From the cell containing the given text, extract its center point as (x, y) coordinate. 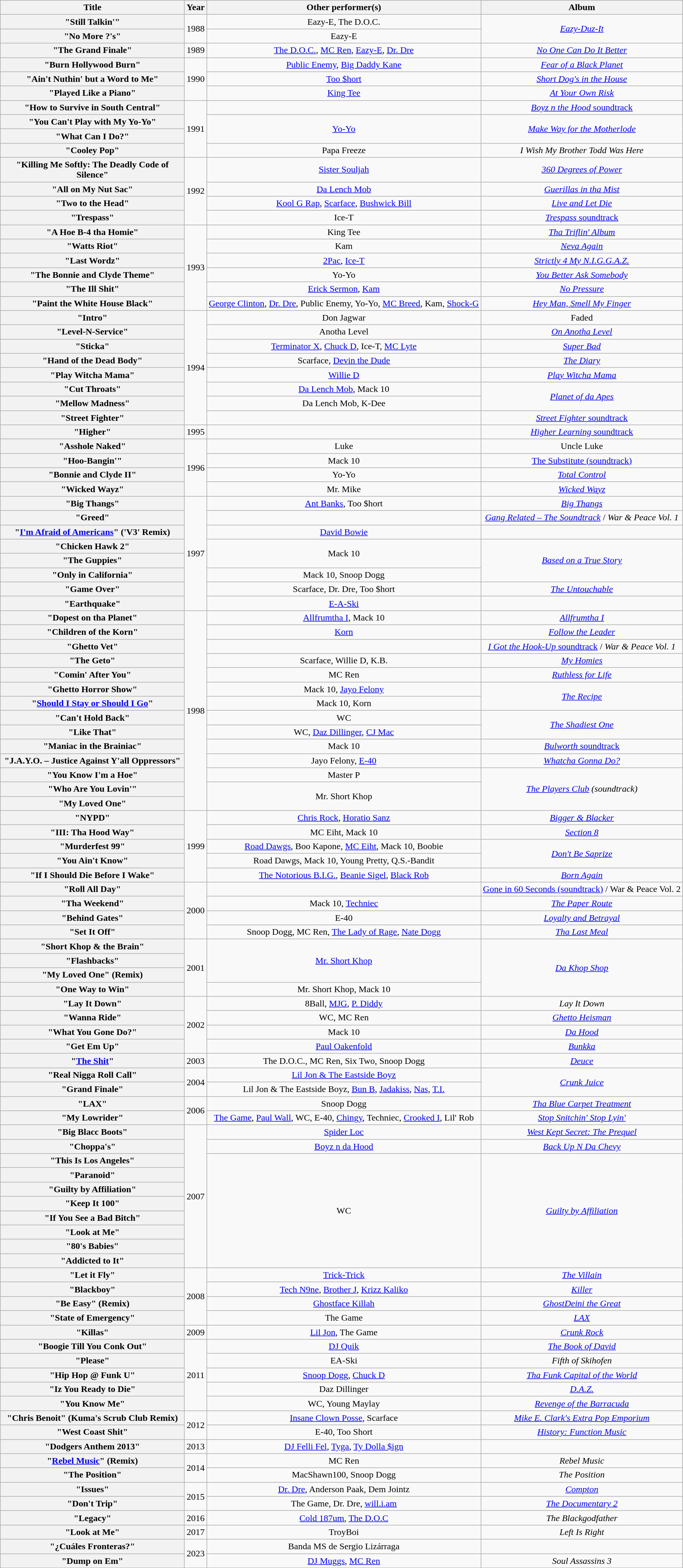
2009 (196, 1332)
1992 (196, 191)
Ice-T (344, 218)
Anotha Level (344, 332)
Mack 10, Snoop Dogg (344, 575)
"Rebel Music" (Remix) (92, 1461)
Scarface, Dr. Dre, Too $hort (344, 589)
The Players Club (soundtrack) (582, 789)
2001 (196, 968)
Ghetto Heisman (582, 1018)
"Be Easy" (Remix) (92, 1303)
Live and Let Die (582, 203)
"You Can't Play with My Yo-Yo" (92, 122)
"A Hoe B-4 tha Homie" (92, 232)
"Real Nigga Roll Call" (92, 1075)
"Blackboy" (92, 1289)
The D.O.C., MC Ren, Eazy-E, Dr. Dre (344, 50)
D.A.Z. (582, 1389)
"Mellow Madness" (92, 403)
Short Dog's in the House (582, 79)
Compton (582, 1489)
"Wicked Wayz" (92, 489)
1998 (196, 710)
2003 (196, 1060)
"Dodgers Anthem 2013" (92, 1446)
Trick-Trick (344, 1275)
"Dopest on tha Planet" (92, 618)
"Hoo-Bangin'" (92, 461)
"Killas" (92, 1332)
Tha Funk Capital of the World (582, 1375)
"80's Babies" (92, 1246)
David Bowie (344, 532)
"Level-N-Service" (92, 332)
Road Dawgs, Boo Kapone, MC Eiht, Mack 10, Boobie (344, 846)
"The Ill Shit" (92, 289)
"Only in California" (92, 575)
"Murderfest 99" (92, 846)
Jayo Felony, E-40 (344, 761)
No One Can Do It Better (582, 50)
"What Can I Do?" (92, 136)
Back Up N Da Chevy (582, 1146)
"Ghetto Vet" (92, 646)
"Dump on Em" (92, 1560)
"Ghetto Horror Show" (92, 689)
"Still Talkin'" (92, 22)
Mr. Mike (344, 489)
"J.A.Y.O. – Justice Against Y'all Oppressors" (92, 761)
Lil Jon & The Eastside Boyz (344, 1075)
2Pac, Ice-T (344, 261)
Uncle Luke (582, 446)
2016 (196, 1518)
Crunk Rock (582, 1332)
On Anotha Level (582, 332)
Planet of da Apes (582, 396)
1993 (196, 268)
"Should I Stay or Should I Go" (92, 703)
Luke (344, 446)
"You Know I'm a Hoe" (92, 775)
LAX (582, 1318)
Scarface, Willie D, K.B. (344, 661)
Banda MS de Sergio Lizárraga (344, 1546)
TroyBoi (344, 1532)
Too $hort (344, 79)
Insane Clown Posse, Scarface (344, 1418)
Album (582, 8)
Tha Blue Carpet Treatment (582, 1103)
I Wish My Brother Todd Was Here (582, 150)
2012 (196, 1425)
"Ain't Nuthin' but a Word to Me" (92, 79)
Title (92, 8)
1988 (196, 29)
Mike E. Clark's Extra Pop Emporium (582, 1418)
"Play Witcha Mama" (92, 375)
Fifth of Skihofen (582, 1361)
WC, Young Maylay (344, 1404)
"Bonnie and Clyde II" (92, 475)
Lil Jon, The Game (344, 1332)
The Paper Route (582, 904)
Da Lench Mob, Mack 10 (344, 389)
"Chicken Hawk 2" (92, 546)
Papa Freeze (344, 150)
2014 (196, 1468)
"Children of the Korn" (92, 632)
MC Eiht, Mack 10 (344, 832)
Higher Learning soundtrack (582, 432)
GhostDeini the Great (582, 1303)
Scarface, Devin the Dude (344, 360)
1997 (196, 553)
"Earthquake" (92, 603)
Fear of a Black Planet (582, 65)
Korn (344, 632)
"The Shit" (92, 1060)
The Blackgodfather (582, 1518)
"Choppa's" (92, 1146)
"NYPD" (92, 818)
Killer (582, 1289)
No Pressure (582, 289)
"Behind Gates" (92, 918)
MacShawn100, Snoop Dogg (344, 1475)
1989 (196, 50)
"If You See a Bad Bitch" (92, 1218)
Ghostface Killah (344, 1303)
"Iz You Ready to Die" (92, 1389)
Road Dawgs, Mack 10, Young Pretty, Q.S.-Bandit (344, 860)
Da Khop Shop (582, 968)
Kool G Rap, Scarface, Bushwick Bill (344, 203)
"III: Tha Hood Way" (92, 832)
Dr. Dre, Anderson Paak, Dem Jointz (344, 1489)
"Street Fighter" (92, 418)
"Don't Trip" (92, 1503)
2017 (196, 1532)
E-A-Ski (344, 603)
Paul Oakenfold (344, 1046)
"Asshole Naked" (92, 446)
Eazy-E (344, 36)
Total Control (582, 475)
DJ Felli Fel, Tyga, Ty Dolla $ign (344, 1446)
"Cooley Pop" (92, 150)
"Intro" (92, 318)
Whatcha Gonna Do? (582, 761)
Loyalty and Betrayal (582, 918)
Ant Banks, Too $hort (344, 503)
Snoop Dogg, MC Ren, The Lady of Rage, Nate Dogg (344, 932)
Lil Jon & The Eastside Boyz, Bun B, Jadakiss, Nas, T.I. (344, 1089)
1990 (196, 79)
"You Ain't Know" (92, 860)
The Villain (582, 1275)
2011 (196, 1375)
2013 (196, 1446)
"Let it Fly" (92, 1275)
"Burn Hollywood Burn" (92, 65)
2002 (196, 1025)
The Recipe (582, 696)
Rebel Music (582, 1461)
"Issues" (92, 1489)
Da Hood (582, 1032)
"¿Cuáles Fronteras?" (92, 1546)
"Hip Hop @ Funk U" (92, 1375)
The Game (344, 1318)
Ruthless for Life (582, 675)
E-40, Too Short (344, 1432)
"Played Like a Piano" (92, 93)
"Roll All Day" (92, 889)
"Can't Hold Back" (92, 718)
2007 (196, 1197)
Faded (582, 318)
At Your Own Risk (582, 93)
Snoop Dogg, Chuck D (344, 1375)
DJ Muggs, MC Ren (344, 1560)
Revenge of the Barracuda (582, 1404)
"Big Blacc Boots" (92, 1132)
"Lay It Down" (92, 1003)
"One Way to Win" (92, 989)
Tha Triflin' Album (582, 232)
The Position (582, 1475)
"State of Emergency" (92, 1318)
The Documentary 2 (582, 1503)
"What You Gone Do?" (92, 1032)
"Sticka" (92, 346)
2004 (196, 1082)
Street Fighter soundtrack (582, 418)
Hey Man, Smell My Finger (582, 303)
"Higher" (92, 432)
Follow the Leader (582, 632)
The Untouchable (582, 589)
Allfrumtha I, Mack 10 (344, 618)
The Shadiest One (582, 725)
"Last Wordz" (92, 261)
"Two to the Head" (92, 203)
My Homies (582, 661)
"My Lowrider" (92, 1118)
Neva Again (582, 246)
Guerillas in tha Mist (582, 189)
"Keep It 100" (92, 1203)
"Chris Benoit" (Kuma's Scrub Club Remix) (92, 1418)
Based on a True Story (582, 560)
"The Guppies" (92, 560)
Bunkka (582, 1046)
Boyz n the Hood soundtrack (582, 107)
Trespass soundtrack (582, 218)
Play Witcha Mama (582, 375)
Public Enemy, Big Daddy Kane (344, 65)
Big Thangs (582, 503)
360 Degrees of Power (582, 170)
"My Loved One" (Remix) (92, 975)
"Who Are You Lovin'" (92, 789)
1994 (196, 368)
Deuce (582, 1060)
Daz Dillinger (344, 1389)
DJ Quik (344, 1347)
Gone in 60 Seconds (soundtrack) / War & Peace Vol. 2 (582, 889)
"The Grand Finale" (92, 50)
The Book of David (582, 1347)
"LAX" (92, 1103)
Mack 10, Techniec (344, 904)
The Substitute (soundtrack) (582, 461)
Tha Last Meal (582, 932)
Born Again (582, 875)
Bigger & Blacker (582, 818)
"Watts Riot" (92, 246)
Willie D (344, 375)
"Short Khop & the Brain" (92, 946)
"My Loved One" (92, 803)
8Ball, MJG, P. Diddy (344, 1003)
Other performer(s) (344, 8)
"Big Thangs" (92, 503)
Section 8 (582, 832)
Eazy-E, The D.O.C. (344, 22)
The Notorious B.I.G., Beanie Sigel, Black Rob (344, 875)
Snoop Dogg (344, 1103)
"I'm Afraid of Americans" ('V3' Remix) (92, 532)
Tech N9ne, Brother J, Krizz Kaliko (344, 1289)
"Flashbacks" (92, 961)
Soul Assassins 3 (582, 1560)
Gang Related – The Soundtrack / War & Peace Vol. 1 (582, 518)
"Cut Throats" (92, 389)
Mr. Short Khop, Mack 10 (344, 989)
"Killing Me Softly: The Deadly Code of Silence" (92, 170)
The Game, Paul Wall, WC, E-40, Chingy, Techniec, Crooked I, Lil' Rob (344, 1118)
Erick Sermon, Kam (344, 289)
"You Know Me" (92, 1404)
2006 (196, 1110)
Allfrumtha I (582, 618)
You Better Ask Somebody (582, 275)
"West Coast Shit" (92, 1432)
"Legacy" (92, 1518)
1999 (196, 846)
The D.O.C., MC Ren, Six Two, Snoop Dogg (344, 1060)
Don Jagwar (344, 318)
2008 (196, 1296)
2023 (196, 1553)
Wicked Wayz (582, 489)
The Game, Dr. Dre, will.i.am (344, 1503)
E-40 (344, 918)
"Addicted to It" (92, 1261)
2015 (196, 1496)
"The Position" (92, 1475)
I Got the Hook-Up soundtrack / War & Peace Vol. 1 (582, 646)
History: Function Music (582, 1432)
2000 (196, 911)
1991 (196, 129)
"Game Over" (92, 589)
George Clinton, Dr. Dre, Public Enemy, Yo-Yo, MC Breed, Kam, Shock-G (344, 303)
Chris Rock, Horatio Sanz (344, 818)
Terminator X, Chuck D, Ice-T, MC Lyte (344, 346)
Don't Be Saprize (582, 853)
"The Geto" (92, 661)
Eazy-Duz-It (582, 29)
Make Way for the Motherlode (582, 129)
"If I Should Die Before I Wake" (92, 875)
"Set It Off" (92, 932)
Master P (344, 775)
West Kept Secret: The Prequel (582, 1132)
WC, Daz Dillinger, CJ Mac (344, 732)
"Comin' After You" (92, 675)
"Tha Weekend" (92, 904)
Kam (344, 246)
"Maniac in the Brainiac" (92, 746)
"Paranoid" (92, 1175)
"Wanna Ride" (92, 1018)
"No More ?'s" (92, 36)
Left Is Right (582, 1532)
Guilty by Affiliation (582, 1211)
"Like That" (92, 732)
The Diary (582, 360)
Crunk Juice (582, 1082)
Super Bad (582, 346)
Mack 10, Jayo Felony (344, 689)
1996 (196, 468)
"Greed" (92, 518)
"This Is Los Angeles" (92, 1161)
Spider Loc (344, 1132)
"Grand Finale" (92, 1089)
EA-Ski (344, 1361)
Year (196, 8)
"Get Em Up" (92, 1046)
"Paint the White House Black" (92, 303)
"How to Survive in South Central" (92, 107)
"The Bonnie and Clyde Theme" (92, 275)
Mack 10, Korn (344, 703)
Da Lench Mob, K-Dee (344, 403)
1995 (196, 432)
Da Lench Mob (344, 189)
Strictly 4 My N.I.G.G.A.Z. (582, 261)
Sister Souljah (344, 170)
Lay It Down (582, 1003)
Boyz n da Hood (344, 1146)
"Please" (92, 1361)
Bulworth soundtrack (582, 746)
"Boogie Till You Conk Out" (92, 1347)
WC, MC Ren (344, 1018)
Stop Snitchin' Stop Lyin' (582, 1118)
Cold 187um, The D.O.C (344, 1518)
"Hand of the Dead Body" (92, 360)
"Trespass" (92, 218)
"Guilty by Affiliation" (92, 1189)
"All on My Nut Sac" (92, 189)
